Search for the cell housing the specified text and yield its (X, Y) center coordinate. 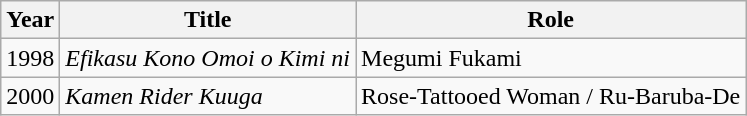
Year (30, 20)
Kamen Rider Kuuga (208, 96)
1998 (30, 58)
Efikasu Kono Omoi o Kimi ni (208, 58)
Rose-Tattooed Woman / Ru-Baruba-De (551, 96)
Title (208, 20)
Megumi Fukami (551, 58)
2000 (30, 96)
Role (551, 20)
